Pinpoint the cell where the given text exists, returning its (x, y) midpoint coordinate. 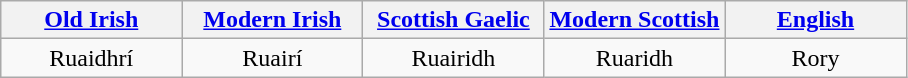
Modern Irish (272, 20)
Scottish Gaelic (454, 20)
Ruairidh (454, 58)
Ruaridh (634, 58)
Rory (816, 58)
Old Irish (92, 20)
Ruaidhrí (92, 58)
English (816, 20)
Modern Scottish (634, 20)
Ruairí (272, 58)
